Return [X, Y] of the center of cell containing provided text 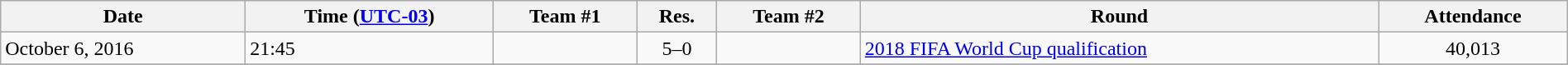
October 6, 2016 [123, 48]
5–0 [676, 48]
2018 FIFA World Cup qualification [1120, 48]
Team #1 [566, 17]
Date [123, 17]
21:45 [370, 48]
Team #2 [789, 17]
Time (UTC-03) [370, 17]
Attendance [1473, 17]
Res. [676, 17]
40,013 [1473, 48]
Round [1120, 17]
